Detect which cell encompasses the target text, then output its (x, y) center coordinate. 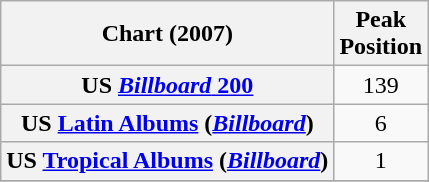
US Billboard 200 (168, 85)
US Latin Albums (Billboard) (168, 123)
6 (381, 123)
139 (381, 85)
US Tropical Albums (Billboard) (168, 161)
Peak Position (381, 34)
1 (381, 161)
Chart (2007) (168, 34)
